Output the (x, y) coordinate of the center of the cell containing the given text.  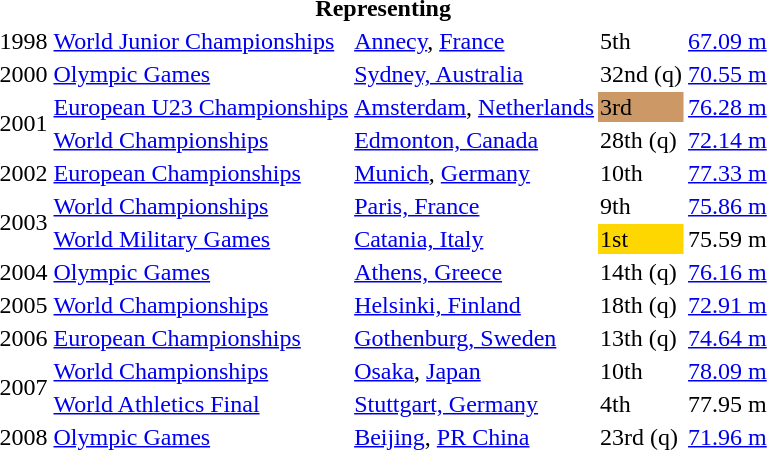
9th (642, 206)
28th (q) (642, 140)
Osaka, Japan (474, 371)
5th (642, 41)
14th (q) (642, 272)
European U23 Championships (201, 107)
Munich, Germany (474, 173)
1st (642, 239)
Annecy, France (474, 41)
Paris, France (474, 206)
Catania, Italy (474, 239)
18th (q) (642, 305)
World Military Games (201, 239)
Edmonton, Canada (474, 140)
4th (642, 404)
Stuttgart, Germany (474, 404)
3rd (642, 107)
Helsinki, Finland (474, 305)
Amsterdam, Netherlands (474, 107)
World Athletics Final (201, 404)
World Junior Championships (201, 41)
Sydney, Australia (474, 74)
Gothenburg, Sweden (474, 338)
32nd (q) (642, 74)
Athens, Greece (474, 272)
13th (q) (642, 338)
